Provide the (x, y) coordinate of the cell's center where the given text is located.  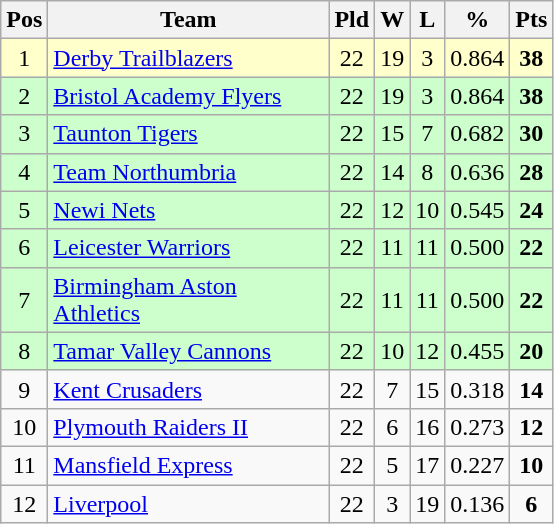
Derby Trailblazers (188, 58)
28 (532, 172)
0.545 (478, 210)
L (428, 20)
Team (188, 20)
1 (24, 58)
16 (428, 427)
Tamar Valley Cannons (188, 351)
Leicester Warriors (188, 248)
17 (428, 465)
Pos (24, 20)
W (392, 20)
24 (532, 210)
Team Northumbria (188, 172)
0.227 (478, 465)
0.318 (478, 389)
Newi Nets (188, 210)
Liverpool (188, 503)
Kent Crusaders (188, 389)
Pts (532, 20)
Mansfield Express (188, 465)
Bristol Academy Flyers (188, 96)
0.636 (478, 172)
20 (532, 351)
0.682 (478, 134)
30 (532, 134)
0.455 (478, 351)
4 (24, 172)
% (478, 20)
9 (24, 389)
0.273 (478, 427)
Birmingham Aston Athletics (188, 300)
Taunton Tigers (188, 134)
2 (24, 96)
Pld (352, 20)
Plymouth Raiders II (188, 427)
0.136 (478, 503)
